Pinpoint the cell where the given text exists, returning its (x, y) midpoint coordinate. 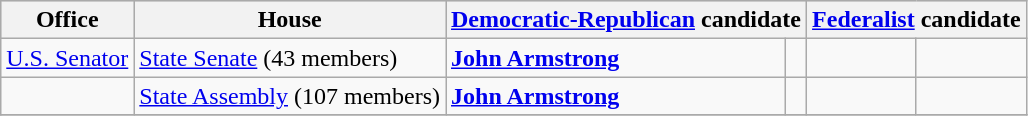
Office (68, 20)
House (290, 20)
State Senate (43 members) (290, 58)
U.S. Senator (68, 58)
State Assembly (107 members) (290, 96)
Democratic-Republican candidate (626, 20)
Federalist candidate (917, 20)
